For the text-containing cell, return its midpoint in [X, Y] coordinate format. 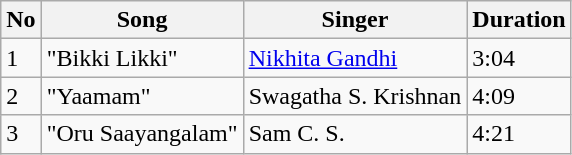
Sam C. S. [355, 134]
Duration [519, 20]
Nikhita Gandhi [355, 58]
Singer [355, 20]
Swagatha S. Krishnan [355, 96]
"Oru Saayangalam" [142, 134]
"Bikki Likki" [142, 58]
3 [21, 134]
No [21, 20]
"Yaamam" [142, 96]
4:09 [519, 96]
1 [21, 58]
3:04 [519, 58]
2 [21, 96]
Song [142, 20]
4:21 [519, 134]
